Return (X, Y) of the center of cell containing provided text 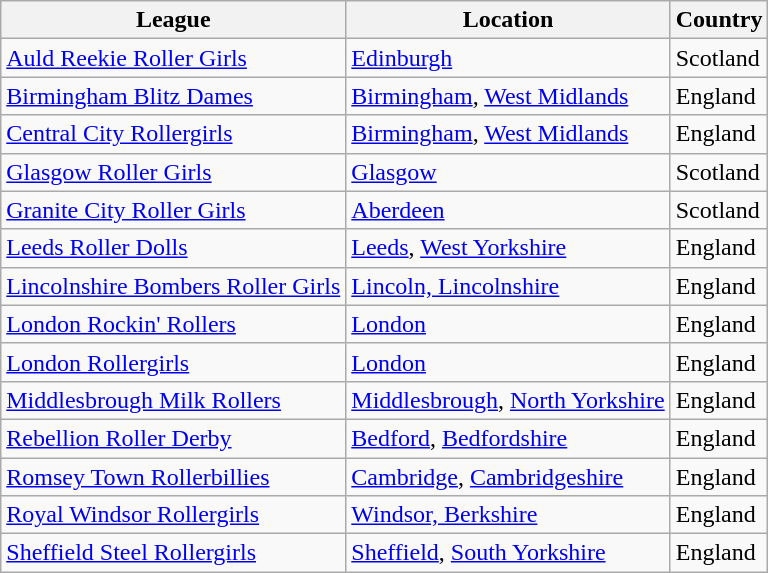
Royal Windsor Rollergirls (174, 515)
London Rollergirls (174, 362)
Central City Rollergirls (174, 134)
Cambridge, Cambridgeshire (508, 477)
Sheffield Steel Rollergirls (174, 553)
London Rockin' Rollers (174, 324)
Granite City Roller Girls (174, 210)
League (174, 20)
Auld Reekie Roller Girls (174, 58)
Glasgow (508, 172)
Bedford, Bedfordshire (508, 438)
Aberdeen (508, 210)
Birmingham Blitz Dames (174, 96)
Glasgow Roller Girls (174, 172)
Leeds Roller Dolls (174, 248)
Lincoln, Lincolnshire (508, 286)
Rebellion Roller Derby (174, 438)
Sheffield, South Yorkshire (508, 553)
Windsor, Berkshire (508, 515)
Middlesbrough, North Yorkshire (508, 400)
Middlesbrough Milk Rollers (174, 400)
Location (508, 20)
Edinburgh (508, 58)
Leeds, West Yorkshire (508, 248)
Romsey Town Rollerbillies (174, 477)
Country (719, 20)
Lincolnshire Bombers Roller Girls (174, 286)
